Determine the (X, Y) coordinate at the center of the cell enclosing the given text.  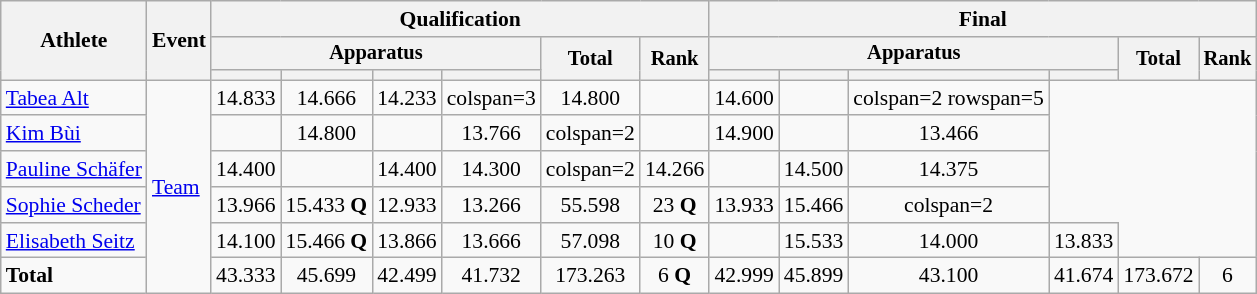
173.672 (1158, 276)
41.732 (492, 276)
Final (982, 19)
Sophie Scheder (74, 205)
12.933 (406, 205)
45.899 (814, 276)
Elisabeth Seitz (74, 241)
Tabea Alt (74, 98)
Qualification (460, 19)
6 Q (674, 276)
23 Q (674, 205)
13.866 (406, 241)
6 (1228, 276)
14.666 (327, 98)
14.000 (948, 241)
Pauline Schäfer (74, 169)
14.300 (492, 169)
Event (179, 40)
colspan=2 rowspan=5 (948, 98)
45.699 (327, 276)
13.666 (492, 241)
14.500 (814, 169)
15.433 Q (327, 205)
13.933 (744, 205)
43.333 (246, 276)
Team (179, 187)
colspan=3 (492, 98)
14.833 (246, 98)
13.766 (492, 134)
14.233 (406, 98)
Athlete (74, 40)
55.598 (590, 205)
43.100 (948, 276)
42.499 (406, 276)
15.533 (814, 241)
57.098 (590, 241)
14.266 (674, 169)
41.674 (1084, 276)
14.375 (948, 169)
13.466 (948, 134)
14.900 (744, 134)
14.600 (744, 98)
42.999 (744, 276)
13.833 (1084, 241)
15.466 (814, 205)
Kim Bùi (74, 134)
173.263 (590, 276)
14.100 (246, 241)
13.966 (246, 205)
10 Q (674, 241)
15.466 Q (327, 241)
13.266 (492, 205)
